Capture the cell that displays the provided text and extract its [X, Y] central coordinate. 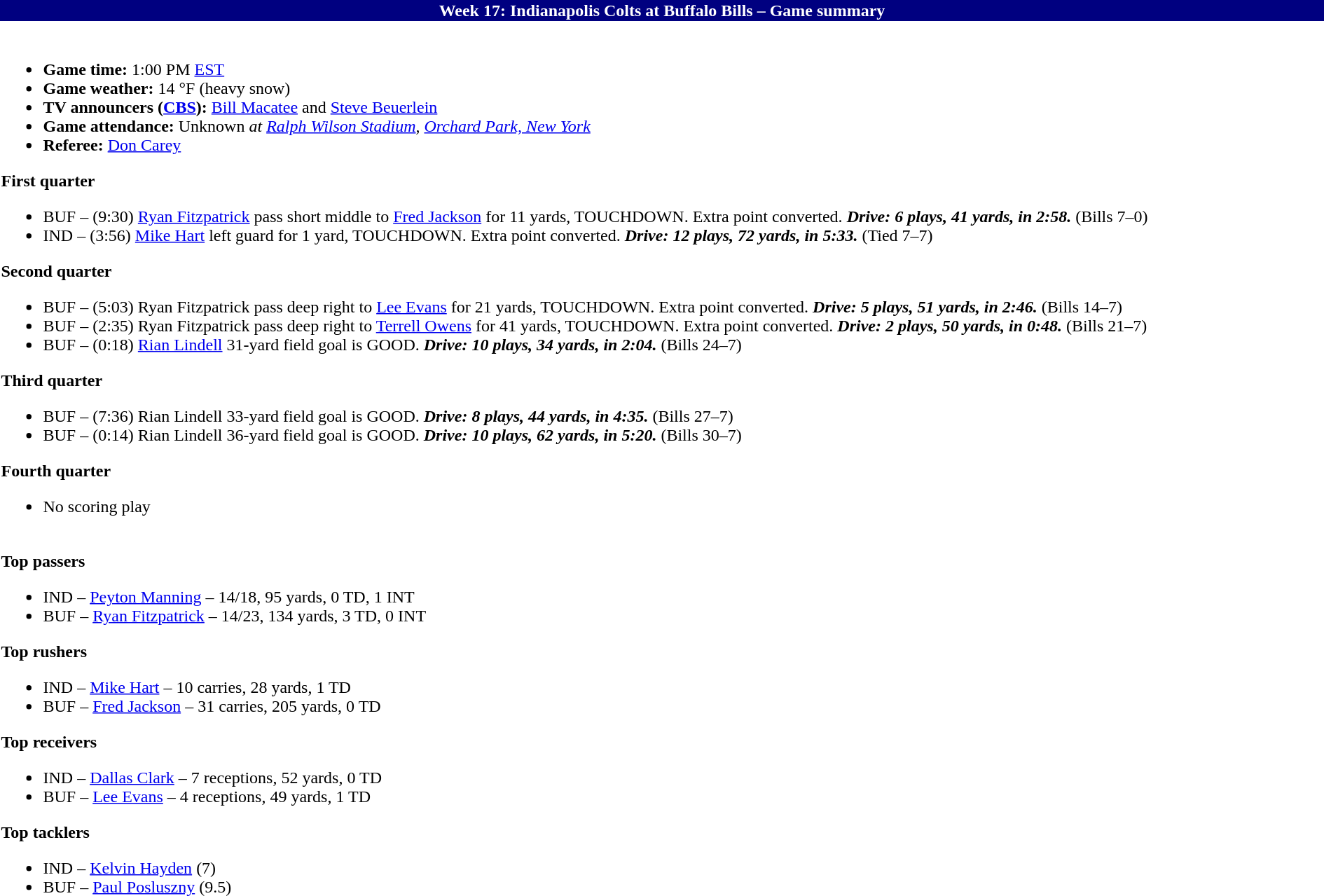
Week 17: Indianapolis Colts at Buffalo Bills – Game summary [662, 11]
